Locate the cell with the specified text and output its [x, y] center coordinate. 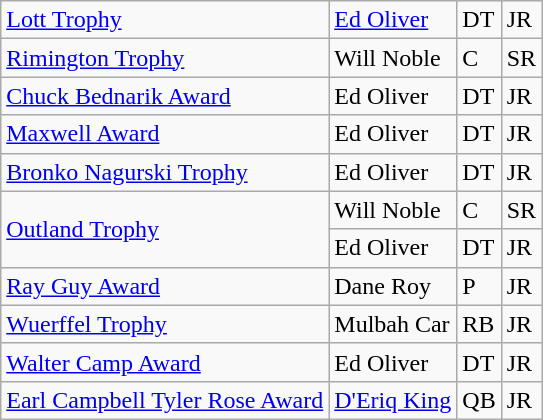
Walter Camp Award [165, 362]
Rimington Trophy [165, 58]
Wuerffel Trophy [165, 324]
P [479, 286]
RB [479, 324]
Outland Trophy [165, 229]
Mulbah Car [393, 324]
Bronko Nagurski Trophy [165, 172]
Dane Roy [393, 286]
Lott Trophy [165, 20]
Earl Campbell Tyler Rose Award [165, 400]
QB [479, 400]
Ray Guy Award [165, 286]
D'Eriq King [393, 400]
Chuck Bednarik Award [165, 96]
Maxwell Award [165, 134]
